Search for the cell housing the specified text and yield its [X, Y] center coordinate. 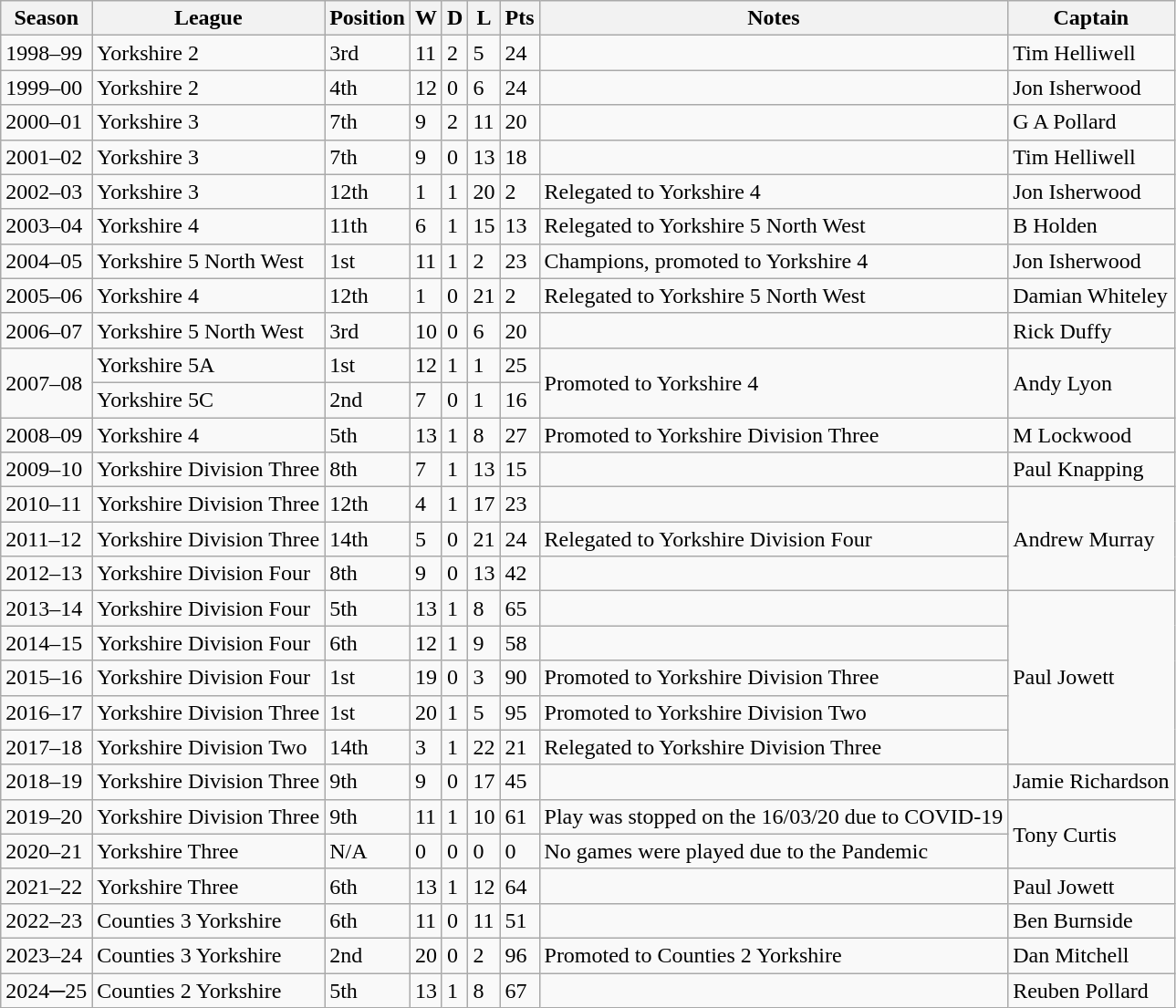
Yorkshire 5A [208, 365]
51 [520, 920]
58 [520, 643]
2014–15 [47, 643]
G A Pollard [1091, 122]
Relegated to Yorkshire Division Four [774, 539]
2000–01 [47, 122]
D [454, 18]
2002–03 [47, 192]
2003–04 [47, 226]
96 [520, 955]
45 [520, 782]
L [484, 18]
2019–20 [47, 816]
Dan Mitchell [1091, 955]
2006–07 [47, 330]
61 [520, 816]
Champions, promoted to Yorkshire 4 [774, 261]
Andy Lyon [1091, 382]
2009–10 [47, 470]
2010–11 [47, 504]
Relegated to Yorkshire Division Three [774, 747]
Yorkshire 5C [208, 400]
Jamie Richardson [1091, 782]
Pts [520, 18]
42 [520, 574]
2005–06 [47, 296]
Andrew Murray [1091, 539]
25 [520, 365]
Promoted to Yorkshire 4 [774, 382]
18 [520, 157]
Yorkshire Division Two [208, 747]
W [425, 18]
B Holden [1091, 226]
19 [425, 678]
2024─25 [47, 990]
Damian Whiteley [1091, 296]
2016–17 [47, 712]
Reuben Pollard [1091, 990]
22 [484, 747]
2011–12 [47, 539]
Captain [1091, 18]
N/A [368, 851]
65 [520, 608]
95 [520, 712]
16 [520, 400]
Rick Duffy [1091, 330]
No games were played due to the Pandemic [774, 851]
27 [520, 435]
2015–16 [47, 678]
67 [520, 990]
2018–19 [47, 782]
1999–00 [47, 88]
Counties 2 Yorkshire [208, 990]
2008–09 [47, 435]
2012–13 [47, 574]
2001–02 [47, 157]
2004–05 [47, 261]
2020–21 [47, 851]
M Lockwood [1091, 435]
Promoted to Yorkshire Division Two [774, 712]
Promoted to Counties 2 Yorkshire [774, 955]
2013–14 [47, 608]
Play was stopped on the 16/03/20 due to COVID-19 [774, 816]
4th [368, 88]
Position [368, 18]
League [208, 18]
Tony Curtis [1091, 834]
2007–08 [47, 382]
2021–22 [47, 886]
Paul Knapping [1091, 470]
90 [520, 678]
4 [425, 504]
64 [520, 886]
1998–99 [47, 53]
Notes [774, 18]
Season [47, 18]
2023–24 [47, 955]
Ben Burnside [1091, 920]
2017–18 [47, 747]
2022–23 [47, 920]
11th [368, 226]
Relegated to Yorkshire 4 [774, 192]
